Output the [x, y] coordinate of the center of the cell containing the given text.  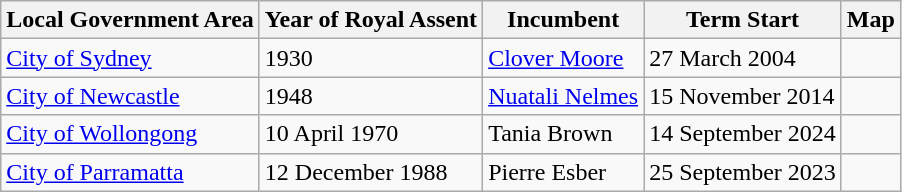
25 September 2023 [743, 172]
1948 [370, 96]
Pierre Esber [564, 172]
Tania Brown [564, 134]
City of Sydney [130, 58]
Local Government Area [130, 20]
1930 [370, 58]
Term Start [743, 20]
Nuatali Nelmes [564, 96]
City of Parramatta [130, 172]
Year of Royal Assent [370, 20]
14 September 2024 [743, 134]
City of Wollongong [130, 134]
12 December 1988 [370, 172]
10 April 1970 [370, 134]
Incumbent [564, 20]
27 March 2004 [743, 58]
Map [870, 20]
15 November 2014 [743, 96]
City of Newcastle [130, 96]
Clover Moore [564, 58]
